Return the [X, Y] coordinate for the center point of the cell that contains the specified text.  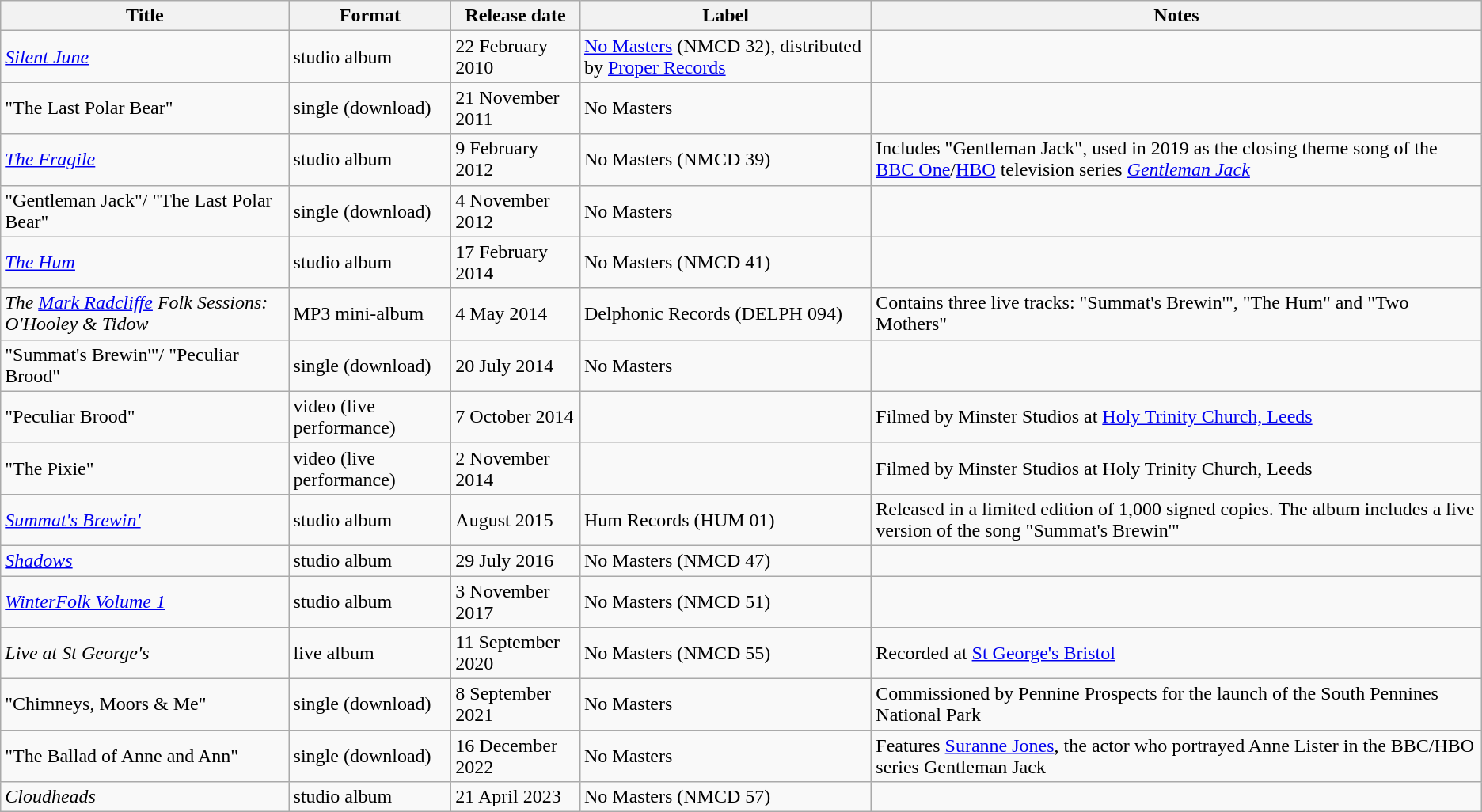
Shadows [145, 560]
No Masters (NMCD 51) [725, 601]
WinterFolk Volume 1 [145, 601]
Cloudheads [145, 797]
No Masters (NMCD 55) [725, 654]
No Masters (NMCD 41) [725, 263]
Silent June [145, 57]
No Masters (NMCD 47) [725, 560]
22 February 2010 [516, 57]
9 February 2012 [516, 160]
29 July 2016 [516, 560]
Features Suranne Jones, the actor who portrayed Anne Lister in the BBC/HBO series Gentleman Jack [1176, 757]
Includes "Gentleman Jack", used in 2019 as the closing theme song of the BBC One/HBO television series Gentleman Jack [1176, 160]
"Summat's Brewin'"/ "Peculiar Brood" [145, 366]
"The Pixie" [145, 469]
MP3 mini-album [370, 313]
21 April 2023 [516, 797]
11 September 2020 [516, 654]
4 November 2012 [516, 211]
The Fragile [145, 160]
"The Ballad of Anne and Ann" [145, 757]
Contains three live tracks: "Summat's Brewin'", "The Hum" and "Two Mothers" [1176, 313]
"Peculiar Brood" [145, 416]
Commissioned by Pennine Prospects for the launch of the South Pennines National Park [1176, 704]
17 February 2014 [516, 263]
No Masters (NMCD 32), distributed by Proper Records [725, 57]
Format [370, 16]
"The Last Polar Bear" [145, 108]
Summat's Brewin' [145, 519]
20 July 2014 [516, 366]
"Gentleman Jack"/ "The Last Polar Bear" [145, 211]
Title [145, 16]
Notes [1176, 16]
The Hum [145, 263]
Recorded at St George's Bristol [1176, 654]
3 November 2017 [516, 601]
"Chimneys, Moors & Me" [145, 704]
Release date [516, 16]
No Masters (NMCD 39) [725, 160]
Released in a limited edition of 1,000 signed copies. The album includes a live version of the song "Summat's Brewin'" [1176, 519]
4 May 2014 [516, 313]
16 December 2022 [516, 757]
Label [725, 16]
The Mark Radcliffe Folk Sessions: O'Hooley & Tidow [145, 313]
21 November 2011 [516, 108]
Live at St George's [145, 654]
8 September 2021 [516, 704]
7 October 2014 [516, 416]
No Masters (NMCD 57) [725, 797]
August 2015 [516, 519]
Hum Records (HUM 01) [725, 519]
2 November 2014 [516, 469]
live album [370, 654]
Delphonic Records (DELPH 094) [725, 313]
